For the text-containing cell, return its midpoint in (x, y) coordinate format. 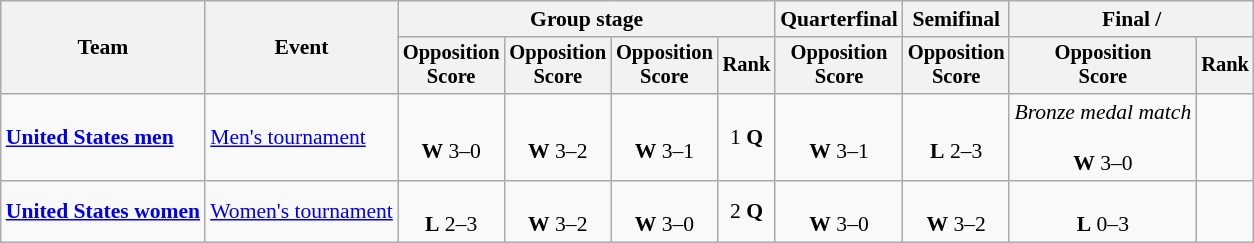
L 0–3 (1102, 212)
Semifinal (956, 19)
Event (302, 48)
Bronze medal matchW 3–0 (1102, 138)
1 Q (747, 138)
Quarterfinal (839, 19)
United States women (103, 212)
United States men (103, 138)
2 Q (747, 212)
Men's tournament (302, 138)
Women's tournament (302, 212)
Group stage (586, 19)
Final / (1131, 19)
Team (103, 48)
